Scan for the cell matching the given text and deliver its [x, y] coordinate at center. 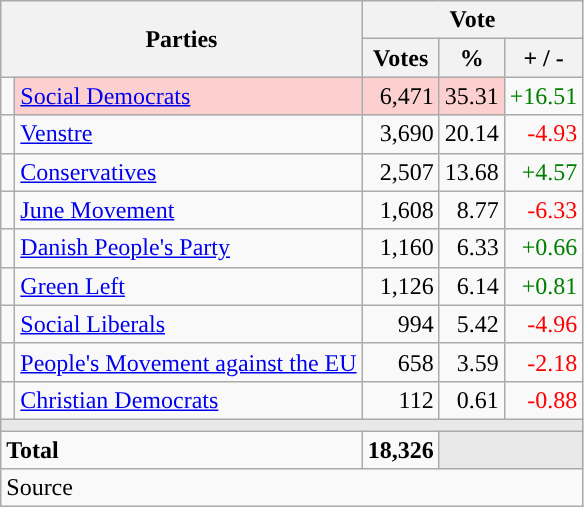
112 [400, 400]
1,160 [400, 248]
-2.18 [544, 362]
13.68 [472, 172]
+4.57 [544, 172]
+16.51 [544, 96]
Source [292, 488]
8.77 [472, 210]
Parties [182, 39]
1,608 [400, 210]
6,471 [400, 96]
-0.88 [544, 400]
-4.93 [544, 134]
6.33 [472, 248]
Venstre [188, 134]
Green Left [188, 286]
18,326 [400, 449]
+0.81 [544, 286]
June Movement [188, 210]
0.61 [472, 400]
-6.33 [544, 210]
20.14 [472, 134]
% [472, 58]
+0.66 [544, 248]
3.59 [472, 362]
Danish People's Party [188, 248]
658 [400, 362]
People's Movement against the EU [188, 362]
6.14 [472, 286]
Vote [472, 20]
3,690 [400, 134]
35.31 [472, 96]
Social Liberals [188, 324]
Social Democrats [188, 96]
Total [182, 449]
2,507 [400, 172]
994 [400, 324]
1,126 [400, 286]
+ / - [544, 58]
Conservatives [188, 172]
-4.96 [544, 324]
5.42 [472, 324]
Votes [400, 58]
Christian Democrats [188, 400]
